Scan for the cell matching the given text and deliver its [x, y] coordinate at center. 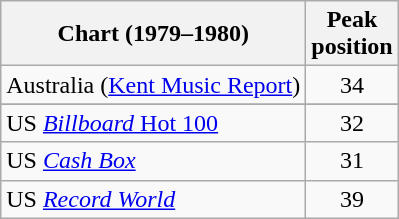
31 [352, 161]
Australia (Kent Music Report) [154, 85]
34 [352, 85]
US Billboard Hot 100 [154, 123]
Chart (1979–1980) [154, 34]
39 [352, 199]
32 [352, 123]
US Cash Box [154, 161]
US Record World [154, 199]
Peakposition [352, 34]
